Capture the cell that displays the provided text and extract its [X, Y] central coordinate. 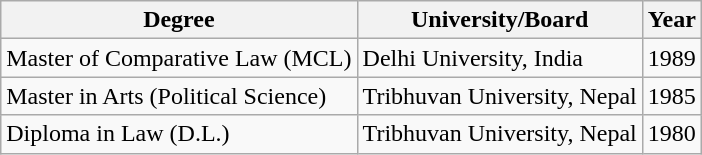
Degree [179, 20]
Master of Comparative Law (MCL) [179, 58]
Diploma in Law (D.L.) [179, 134]
Year [672, 20]
1980 [672, 134]
1989 [672, 58]
Delhi University, India [500, 58]
Master in Arts (Political Science) [179, 96]
University/Board [500, 20]
1985 [672, 96]
